Capture the cell that displays the provided text and extract its [X, Y] central coordinate. 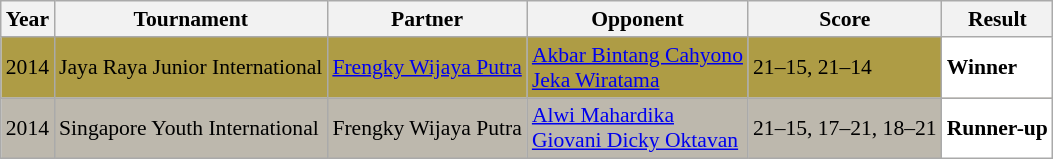
21–15, 21–14 [845, 68]
Singapore Youth International [190, 128]
Year [28, 19]
Score [845, 19]
Winner [998, 68]
Tournament [190, 19]
21–15, 17–21, 18–21 [845, 128]
Jaya Raya Junior International [190, 68]
Alwi Mahardika Giovani Dicky Oktavan [638, 128]
Partner [427, 19]
Akbar Bintang Cahyono Jeka Wiratama [638, 68]
Opponent [638, 19]
Result [998, 19]
Runner-up [998, 128]
